Pinpoint the cell where the given text exists, returning its [x, y] midpoint coordinate. 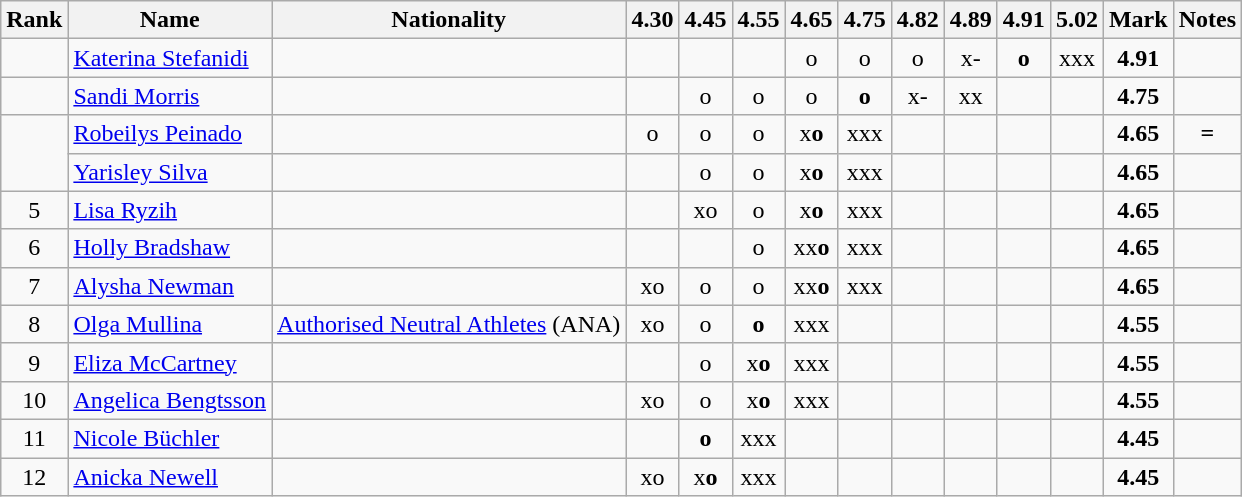
Eliza McCartney [170, 362]
6 [34, 248]
Anicka Newell [170, 477]
Sandi Morris [170, 96]
12 [34, 477]
7 [34, 286]
Lisa Ryzih [170, 210]
Robeilys Peinado [170, 134]
Holly Bradshaw [170, 248]
Name [170, 20]
4.30 [652, 20]
10 [34, 400]
Nationality [449, 20]
xx [970, 96]
Notes [1207, 20]
5.02 [1076, 20]
Mark [1138, 20]
5 [34, 210]
Yarisley Silva [170, 172]
11 [34, 438]
Olga Mullina [170, 324]
Nicole Büchler [170, 438]
Rank [34, 20]
4.82 [918, 20]
4.89 [970, 20]
Angelica Bengtsson [170, 400]
= [1207, 134]
9 [34, 362]
Alysha Newman [170, 286]
Katerina Stefanidi [170, 58]
Authorised Neutral Athletes (ANA) [449, 324]
8 [34, 324]
